Find where the given text appears and provide that cell's center as (x, y) coordinate. 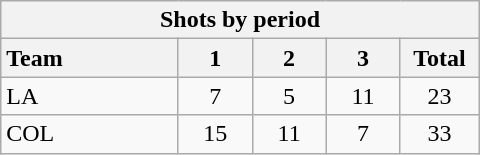
COL (90, 134)
33 (440, 134)
LA (90, 96)
Team (90, 58)
15 (215, 134)
Total (440, 58)
5 (289, 96)
1 (215, 58)
23 (440, 96)
3 (363, 58)
2 (289, 58)
Shots by period (240, 20)
